Detect which cell encompasses the target text, then output its [X, Y] center coordinate. 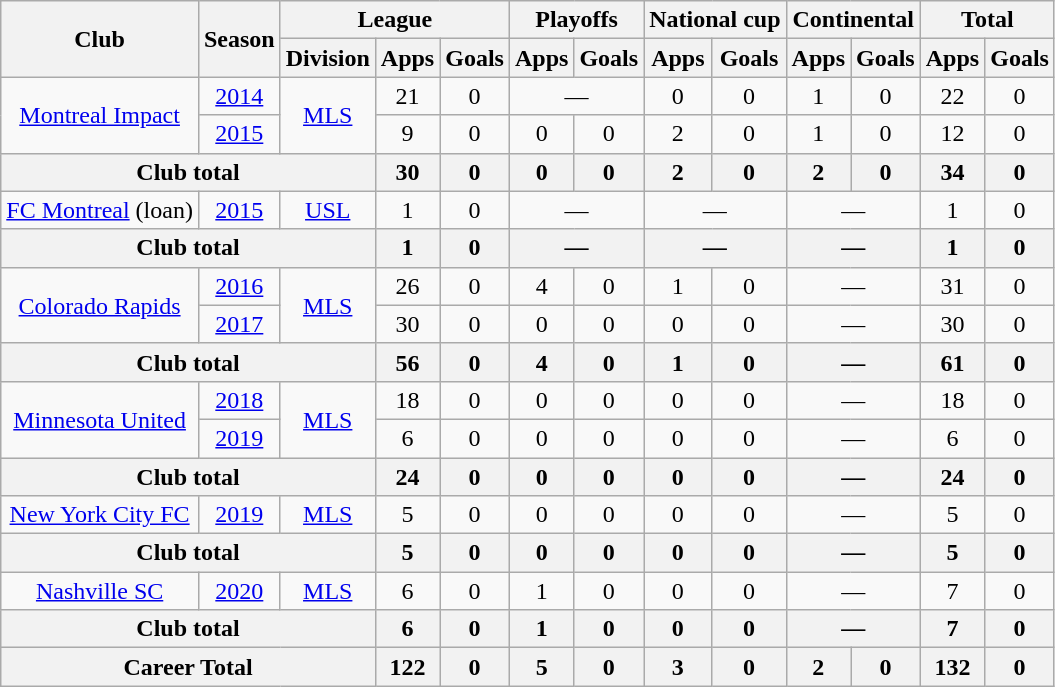
Minnesota United [100, 419]
31 [952, 286]
Career Total [188, 667]
2018 [239, 400]
FC Montreal (loan) [100, 210]
USL [328, 210]
Club [100, 39]
9 [407, 134]
Playoffs [576, 20]
New York City FC [100, 515]
2020 [239, 591]
Montreal Impact [100, 115]
26 [407, 286]
League [394, 20]
Nashville SC [100, 591]
2014 [239, 96]
2016 [239, 286]
Colorado Rapids [100, 305]
Total [987, 20]
Continental [853, 20]
12 [952, 134]
132 [952, 667]
3 [678, 667]
56 [407, 362]
2017 [239, 324]
National cup [715, 20]
34 [952, 172]
21 [407, 96]
61 [952, 362]
Season [239, 39]
Division [328, 58]
22 [952, 96]
122 [407, 667]
